Provide the [X, Y] coordinate of the cell's center where the given text is located.  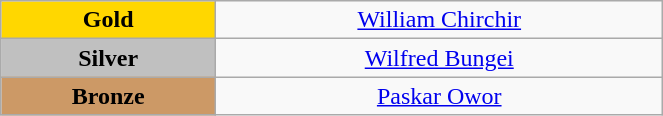
Gold [108, 20]
Bronze [108, 96]
Wilfred Bungei [440, 58]
William Chirchir [440, 20]
Silver [108, 58]
Paskar Owor [440, 96]
